Search for the cell housing the specified text and yield its [X, Y] center coordinate. 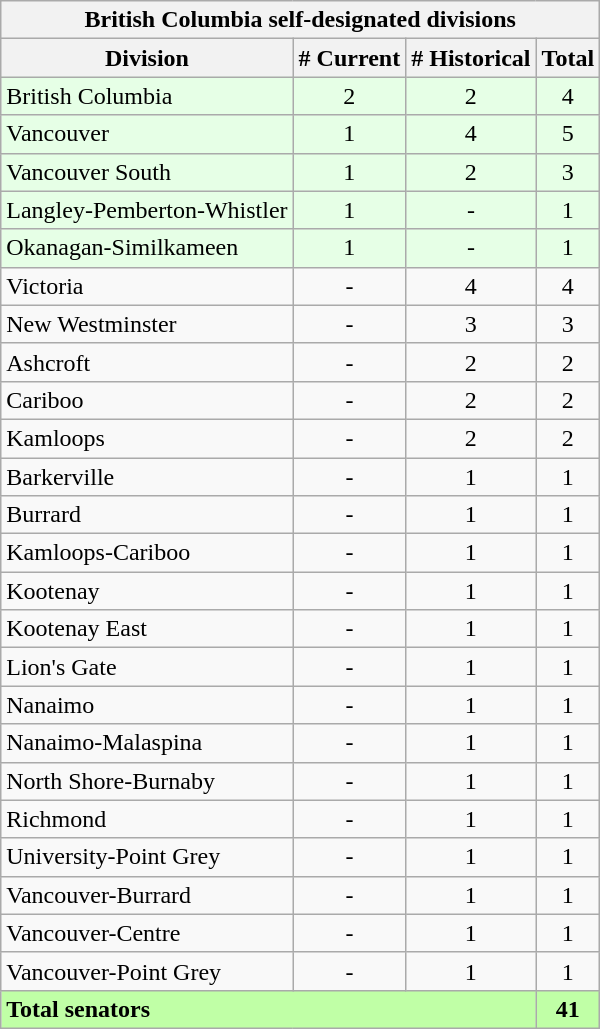
North Shore-Burnaby [147, 781]
# Historical [471, 58]
Kamloops-Cariboo [147, 553]
Victoria [147, 286]
Total senators [268, 1009]
Vancouver-Burrard [147, 895]
New Westminster [147, 324]
41 [568, 1009]
Langley-Pemberton-Whistler [147, 210]
Ashcroft [147, 362]
Richmond [147, 819]
Kootenay [147, 591]
Kootenay East [147, 629]
# Current [350, 58]
Total [568, 58]
Burrard [147, 515]
University-Point Grey [147, 857]
Vancouver-Point Grey [147, 971]
Barkerville [147, 477]
Nanaimo [147, 705]
Vancouver [147, 134]
Lion's Gate [147, 667]
British Columbia [147, 96]
Kamloops [147, 438]
Vancouver-Centre [147, 933]
Vancouver South [147, 172]
Cariboo [147, 400]
Okanagan-Similkameen [147, 248]
Division [147, 58]
British Columbia self-designated divisions [300, 20]
5 [568, 134]
Nanaimo-Malaspina [147, 743]
